Provide the [x, y] coordinate of the cell's center where the given text is located.  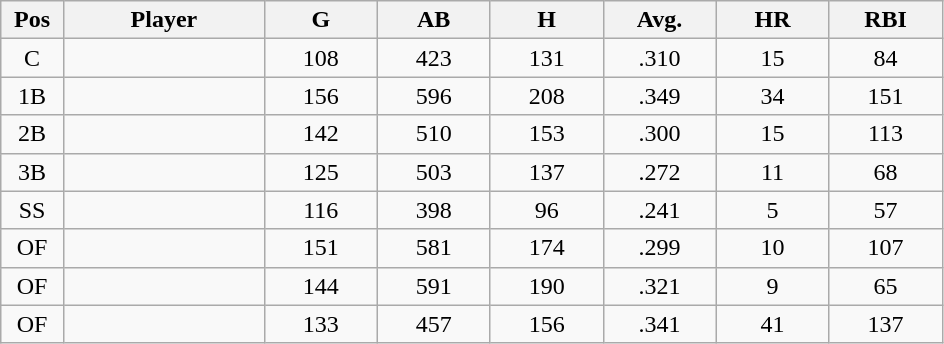
591 [434, 286]
398 [434, 210]
84 [886, 58]
AB [434, 20]
144 [320, 286]
.321 [660, 286]
108 [320, 58]
113 [886, 134]
116 [320, 210]
96 [546, 210]
.299 [660, 248]
Pos [32, 20]
RBI [886, 20]
208 [546, 96]
503 [434, 172]
5 [772, 210]
.349 [660, 96]
125 [320, 172]
1B [32, 96]
142 [320, 134]
131 [546, 58]
.310 [660, 58]
174 [546, 248]
SS [32, 210]
41 [772, 324]
68 [886, 172]
581 [434, 248]
153 [546, 134]
65 [886, 286]
2B [32, 134]
10 [772, 248]
.241 [660, 210]
133 [320, 324]
9 [772, 286]
.300 [660, 134]
107 [886, 248]
57 [886, 210]
H [546, 20]
.272 [660, 172]
G [320, 20]
.341 [660, 324]
11 [772, 172]
34 [772, 96]
Player [164, 20]
Avg. [660, 20]
510 [434, 134]
596 [434, 96]
3B [32, 172]
190 [546, 286]
C [32, 58]
457 [434, 324]
HR [772, 20]
423 [434, 58]
